Locate the cell with the specified text and output its (x, y) center coordinate. 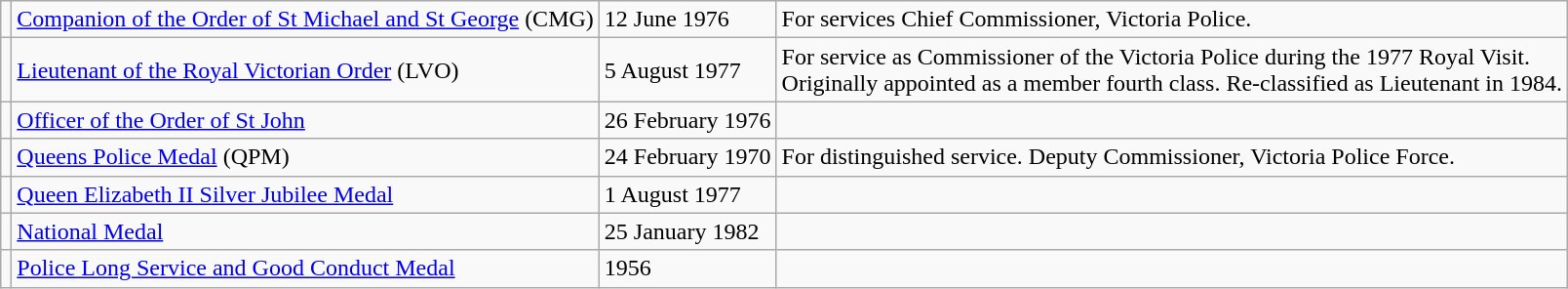
1956 (687, 268)
Police Long Service and Good Conduct Medal (306, 268)
25 January 1982 (687, 231)
For services Chief Commissioner, Victoria Police. (1172, 20)
1 August 1977 (687, 194)
24 February 1970 (687, 157)
National Medal (306, 231)
For distinguished service. Deputy Commissioner, Victoria Police Force. (1172, 157)
Companion of the Order of St Michael and St George (CMG) (306, 20)
5 August 1977 (687, 70)
Queens Police Medal (QPM) (306, 157)
26 February 1976 (687, 120)
Officer of the Order of St John (306, 120)
Queen Elizabeth II Silver Jubilee Medal (306, 194)
Lieutenant of the Royal Victorian Order (LVO) (306, 70)
12 June 1976 (687, 20)
